Detect which cell encompasses the target text, then output its [X, Y] center coordinate. 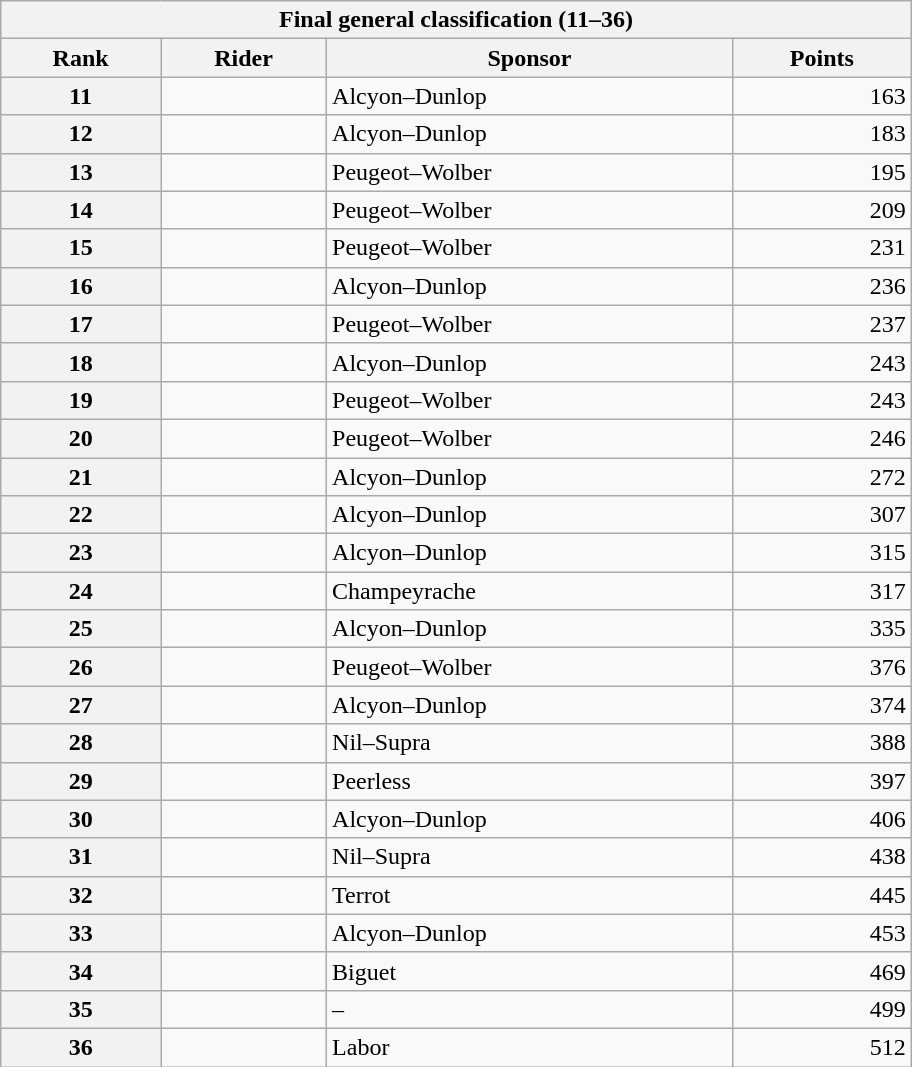
13 [81, 172]
Rider [244, 58]
236 [822, 286]
23 [81, 553]
Rank [81, 58]
12 [81, 134]
32 [81, 895]
315 [822, 553]
246 [822, 438]
209 [822, 210]
Sponsor [530, 58]
453 [822, 933]
25 [81, 629]
183 [822, 134]
163 [822, 96]
307 [822, 515]
28 [81, 743]
33 [81, 933]
445 [822, 895]
31 [81, 857]
16 [81, 286]
388 [822, 743]
231 [822, 248]
29 [81, 781]
14 [81, 210]
Labor [530, 1047]
21 [81, 477]
512 [822, 1047]
317 [822, 591]
Peerless [530, 781]
19 [81, 400]
17 [81, 324]
272 [822, 477]
Champeyrache [530, 591]
195 [822, 172]
15 [81, 248]
– [530, 1009]
22 [81, 515]
499 [822, 1009]
397 [822, 781]
27 [81, 705]
438 [822, 857]
376 [822, 667]
Final general classification (11–36) [456, 20]
Points [822, 58]
18 [81, 362]
20 [81, 438]
469 [822, 971]
11 [81, 96]
30 [81, 819]
237 [822, 324]
374 [822, 705]
26 [81, 667]
335 [822, 629]
36 [81, 1047]
Terrot [530, 895]
Biguet [530, 971]
35 [81, 1009]
34 [81, 971]
24 [81, 591]
406 [822, 819]
